Output the [X, Y] coordinate of the center of the cell containing the given text.  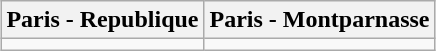
Paris - Montparnasse [320, 20]
Paris - Republique [102, 20]
